Find where the given text appears and provide that cell's center as [x, y] coordinate. 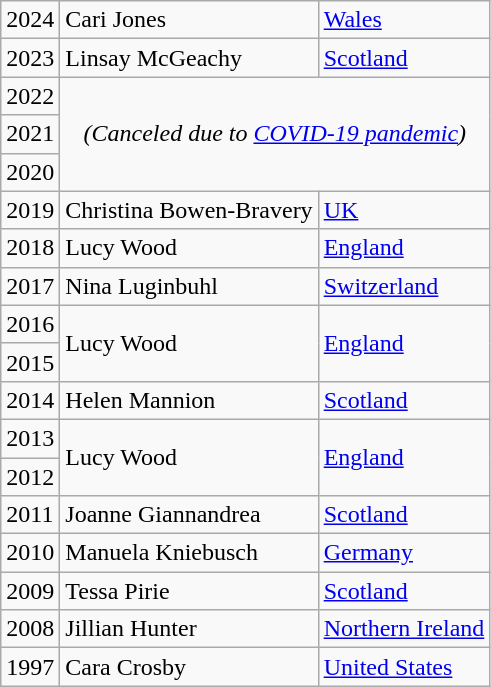
2009 [30, 591]
2015 [30, 362]
2021 [30, 134]
Switzerland [404, 286]
2008 [30, 629]
2019 [30, 210]
2016 [30, 324]
Wales [404, 20]
2017 [30, 286]
UK [404, 210]
Helen Mannion [189, 400]
Christina Bowen-Bravery [189, 210]
2022 [30, 96]
2010 [30, 553]
Manuela Kniebusch [189, 553]
2024 [30, 20]
Joanne Giannandrea [189, 515]
2013 [30, 438]
Nina Luginbuhl [189, 286]
2023 [30, 58]
Linsay McGeachy [189, 58]
Jillian Hunter [189, 629]
2011 [30, 515]
Cara Crosby [189, 667]
(Canceled due to COVID-19 pandemic) [275, 134]
Cari Jones [189, 20]
Tessa Pirie [189, 591]
2018 [30, 248]
1997 [30, 667]
Northern Ireland [404, 629]
2014 [30, 400]
2020 [30, 172]
United States [404, 667]
2012 [30, 477]
Germany [404, 553]
